Return the [X, Y] coordinate for the center point of the cell that contains the specified text.  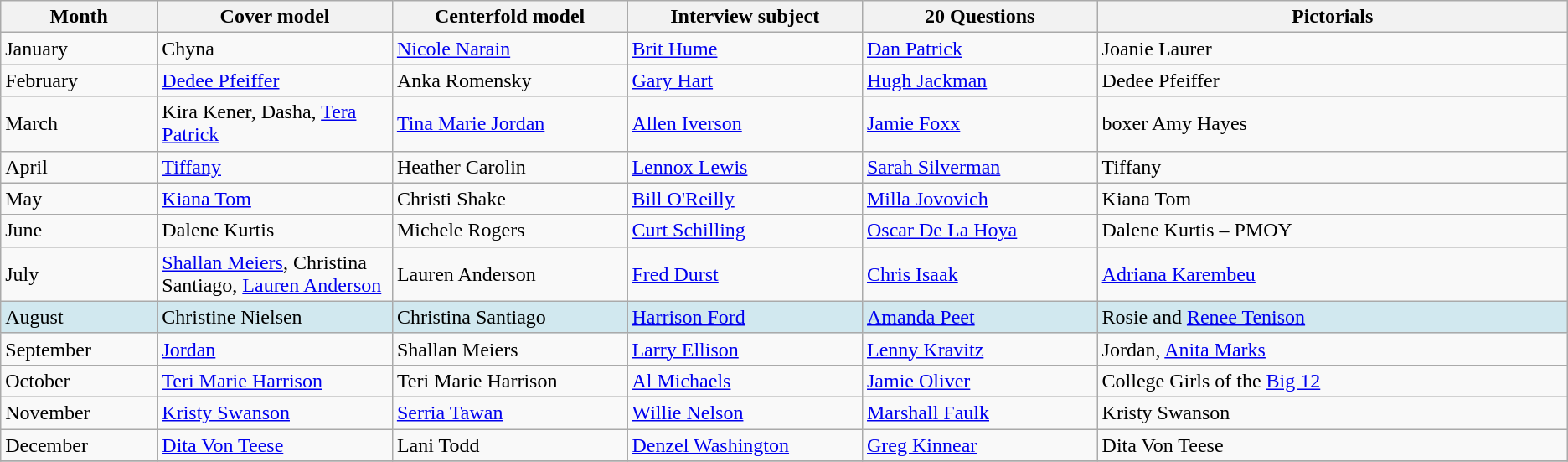
Curt Schilling [745, 231]
December [79, 445]
Christine Nielsen [275, 317]
Tina Marie Jordan [509, 124]
Cover model [275, 17]
Rosie and Renee Tenison [1332, 317]
Allen Iverson [745, 124]
Kira Kener, Dasha, Tera Patrick [275, 124]
July [79, 273]
Interview subject [745, 17]
Month [79, 17]
September [79, 349]
March [79, 124]
Heather Carolin [509, 167]
Lenny Kravitz [980, 349]
Nicole Narain [509, 49]
Dalene Kurtis [275, 231]
Shallan Meiers [509, 349]
August [79, 317]
Marshall Faulk [980, 413]
Anka Romensky [509, 80]
Shallan Meiers, Christina Santiago, Lauren Anderson [275, 273]
November [79, 413]
Michele Rogers [509, 231]
Adriana Karembeu [1332, 273]
Fred Durst [745, 273]
Lauren Anderson [509, 273]
Dalene Kurtis – PMOY [1332, 231]
Lani Todd [509, 445]
Joanie Laurer [1332, 49]
Larry Ellison [745, 349]
January [79, 49]
Gary Hart [745, 80]
Bill O'Reilly [745, 199]
Willie Nelson [745, 413]
Christi Shake [509, 199]
Jamie Oliver [980, 381]
boxer Amy Hayes [1332, 124]
Oscar De La Hoya [980, 231]
Christina Santiago [509, 317]
Jordan, Anita Marks [1332, 349]
Al Michaels [745, 381]
Greg Kinnear [980, 445]
Lennox Lewis [745, 167]
April [79, 167]
College Girls of the Big 12 [1332, 381]
May [79, 199]
Denzel Washington [745, 445]
Jamie Foxx [980, 124]
Chyna [275, 49]
Milla Jovovich [980, 199]
Serria Tawan [509, 413]
Harrison Ford [745, 317]
Brit Hume [745, 49]
Sarah Silverman [980, 167]
Centerfold model [509, 17]
20 Questions [980, 17]
Hugh Jackman [980, 80]
February [79, 80]
Amanda Peet [980, 317]
June [79, 231]
Chris Isaak [980, 273]
October [79, 381]
Dan Patrick [980, 49]
Jordan [275, 349]
Pictorials [1332, 17]
